Return (X, Y) of the center of cell containing provided text 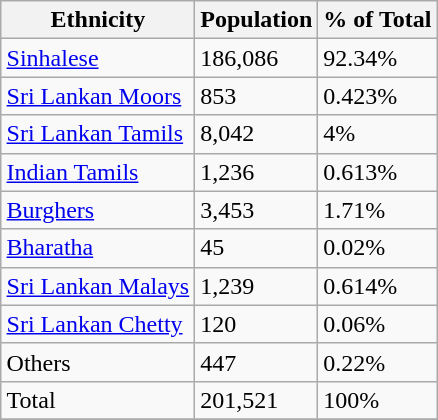
100% (378, 400)
1,239 (256, 286)
201,521 (256, 400)
Bharatha (98, 248)
8,042 (256, 134)
4% (378, 134)
Total (98, 400)
Others (98, 362)
92.34% (378, 58)
120 (256, 324)
0.423% (378, 96)
% of Total (378, 20)
186,086 (256, 58)
3,453 (256, 210)
Sri Lankan Tamils (98, 134)
Sri Lankan Moors (98, 96)
1.71% (378, 210)
447 (256, 362)
Indian Tamils (98, 172)
45 (256, 248)
Burghers (98, 210)
Population (256, 20)
Sri Lankan Chetty (98, 324)
0.02% (378, 248)
853 (256, 96)
Sri Lankan Malays (98, 286)
1,236 (256, 172)
0.06% (378, 324)
0.614% (378, 286)
Ethnicity (98, 20)
Sinhalese (98, 58)
0.613% (378, 172)
0.22% (378, 362)
